For the text-containing cell, return its midpoint in (X, Y) coordinate format. 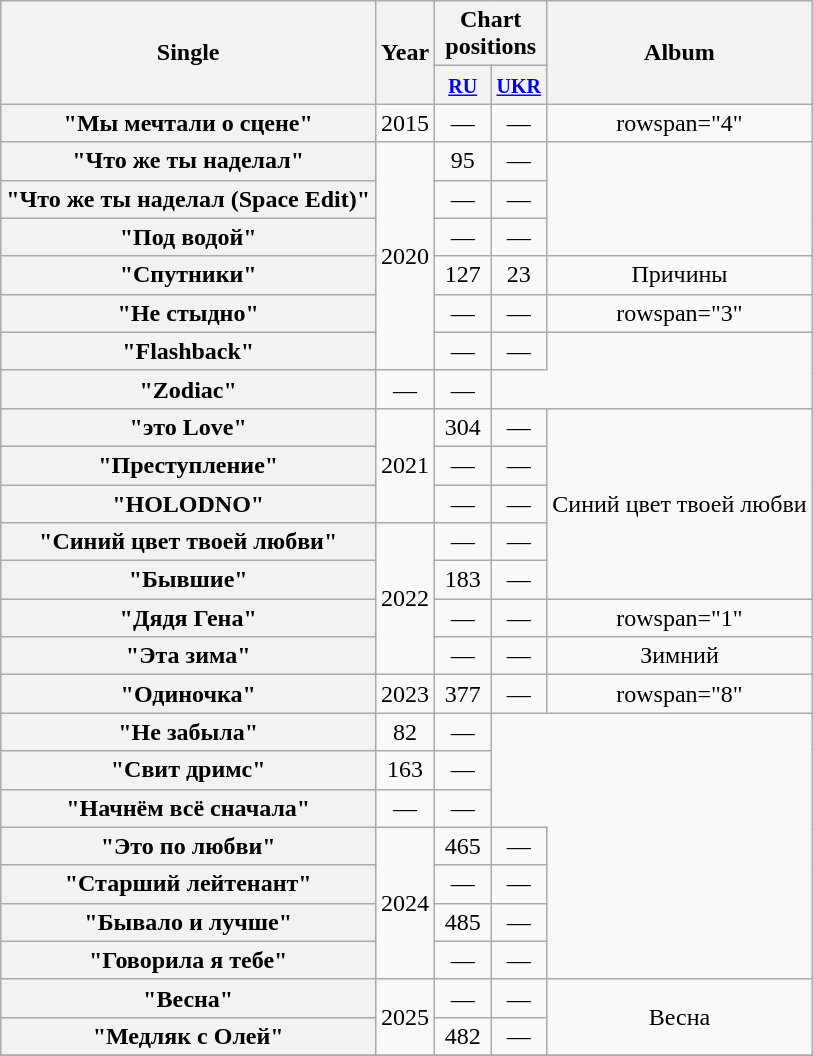
2025 (406, 1017)
"Одиночка" (188, 694)
rowspan="4" (680, 123)
Album (680, 52)
UKR (519, 85)
"Не забыла" (188, 732)
465 (463, 846)
Весна (680, 1017)
"Бывало и лучше" (188, 922)
377 (463, 694)
2022 (406, 599)
Причины (680, 275)
183 (463, 580)
"Старший лейтенант" (188, 884)
"Под водой" (188, 237)
"Начнём всё сначала" (188, 808)
127 (463, 275)
rowspan="3" (680, 313)
2015 (406, 123)
"это Love" (188, 427)
"Flashback" (188, 351)
Синий цвет твоей любви (680, 503)
"Свит дримс" (188, 770)
82 (406, 732)
"Что же ты наделал (Space Edit)" (188, 199)
2023 (406, 694)
Зимний (680, 656)
485 (463, 922)
"Не стыдно" (188, 313)
2024 (406, 903)
"Эта зима" (188, 656)
Chart positions (491, 34)
163 (406, 770)
"Это по любви" (188, 846)
482 (463, 1036)
"HOLODNO" (188, 503)
304 (463, 427)
"Дядя Гена" (188, 618)
"Весна" (188, 998)
"Zodiac" (188, 389)
"Медляк с Олей" (188, 1036)
95 (463, 161)
rowspan="8" (680, 694)
"Что же ты наделал" (188, 161)
"Преступление" (188, 465)
2021 (406, 465)
2020 (406, 256)
"Синий цвет твоей любви" (188, 542)
Single (188, 52)
"Бывшие" (188, 580)
RU (463, 85)
rowspan="1" (680, 618)
Year (406, 52)
23 (519, 275)
"Мы мечтали о сцене" (188, 123)
"Говорила я тебе" (188, 960)
"Спутники" (188, 275)
